Find where the given text appears and provide that cell's center as (x, y) coordinate. 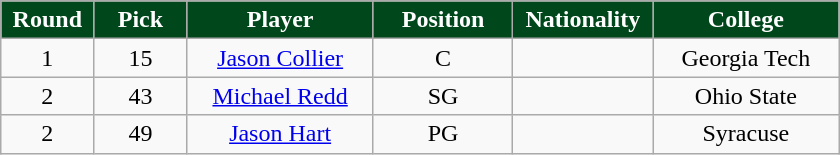
College (746, 20)
Nationality (583, 20)
Ohio State (746, 96)
Pick (140, 20)
Jason Hart (280, 134)
Position (443, 20)
SG (443, 96)
Round (48, 20)
PG (443, 134)
49 (140, 134)
1 (48, 58)
Georgia Tech (746, 58)
Syracuse (746, 134)
Player (280, 20)
43 (140, 96)
Michael Redd (280, 96)
15 (140, 58)
Jason Collier (280, 58)
C (443, 58)
